Return the [x, y] coordinate for the center point of the cell that contains the specified text.  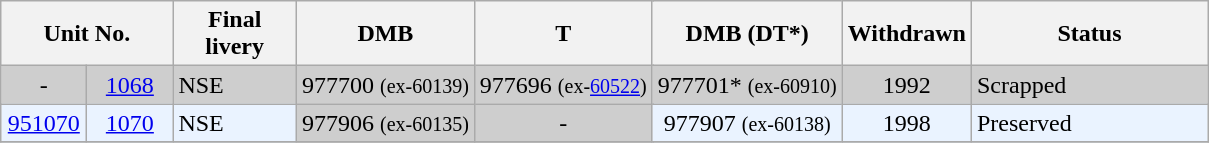
Preserved [1089, 123]
Unit No. [87, 34]
977906 (ex-60135) [385, 123]
977701* (ex-60910) [747, 85]
DMB [385, 34]
DMB (DT*) [747, 34]
951070 [44, 123]
Scrapped [1089, 85]
Status [1089, 34]
1068 [130, 85]
Withdrawn [906, 34]
977696 (ex-60522) [563, 85]
T [563, 34]
1992 [906, 85]
Final livery [235, 34]
1998 [906, 123]
1070 [130, 123]
977700 (ex-60139) [385, 85]
977907 (ex-60138) [747, 123]
